Scan for the cell matching the given text and deliver its (X, Y) coordinate at center. 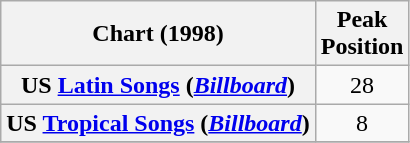
Chart (1998) (158, 34)
28 (362, 85)
US Tropical Songs (Billboard) (158, 123)
8 (362, 123)
Peak Position (362, 34)
US Latin Songs (Billboard) (158, 85)
